Capture the cell that displays the provided text and extract its [x, y] central coordinate. 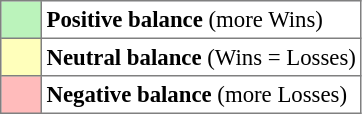
Negative balance (more Losses) [201, 95]
Positive balance (more Wins) [201, 20]
Neutral balance (Wins = Losses) [201, 57]
